Determine the [x, y] coordinate at the center of the cell enclosing the given text.  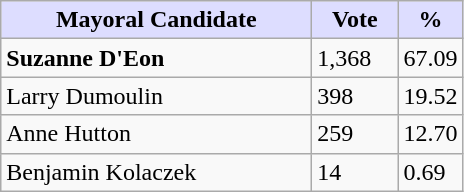
0.69 [430, 172]
Vote [355, 20]
Anne Hutton [156, 134]
398 [355, 96]
Suzanne D'Eon [156, 58]
12.70 [430, 134]
Mayoral Candidate [156, 20]
% [430, 20]
Benjamin Kolaczek [156, 172]
1,368 [355, 58]
Larry Dumoulin [156, 96]
259 [355, 134]
14 [355, 172]
67.09 [430, 58]
19.52 [430, 96]
